For the text-containing cell, return its midpoint in [X, Y] coordinate format. 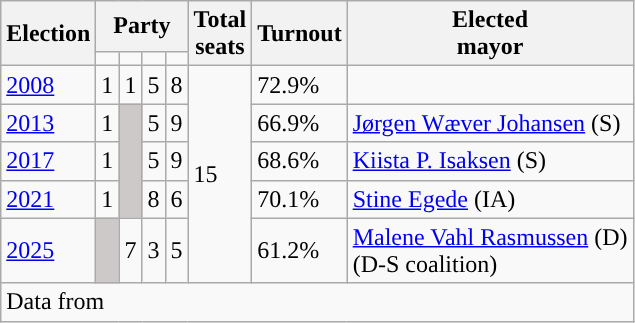
6 [176, 199]
70.1% [300, 199]
Malene Vahl Rasmussen (D) (D-S coalition) [490, 250]
3 [154, 250]
15 [220, 174]
Jørgen Wæver Johansen (S) [490, 123]
2025 [48, 250]
Party [142, 26]
7 [130, 250]
2008 [48, 85]
Stine Egede (IA) [490, 199]
72.9% [300, 85]
68.6% [300, 161]
61.2% [300, 250]
2017 [48, 161]
Electedmayor [490, 34]
66.9% [300, 123]
2013 [48, 123]
Turnout [300, 34]
Totalseats [220, 34]
Kiista P. Isaksen (S) [490, 161]
Data from [317, 302]
Election [48, 34]
2021 [48, 199]
